Pinpoint the cell where the given text exists, returning its [x, y] midpoint coordinate. 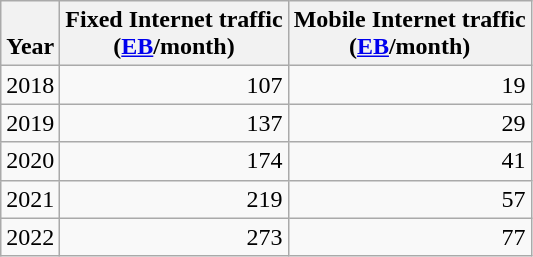
273 [174, 237]
77 [410, 237]
2019 [30, 123]
174 [174, 161]
Fixed Internet traffic(EB/month) [174, 34]
19 [410, 85]
107 [174, 85]
2018 [30, 85]
Mobile Internet traffic(EB/month) [410, 34]
29 [410, 123]
41 [410, 161]
137 [174, 123]
219 [174, 199]
57 [410, 199]
2022 [30, 237]
Year [30, 34]
2020 [30, 161]
2021 [30, 199]
